Capture the cell that displays the provided text and extract its (X, Y) central coordinate. 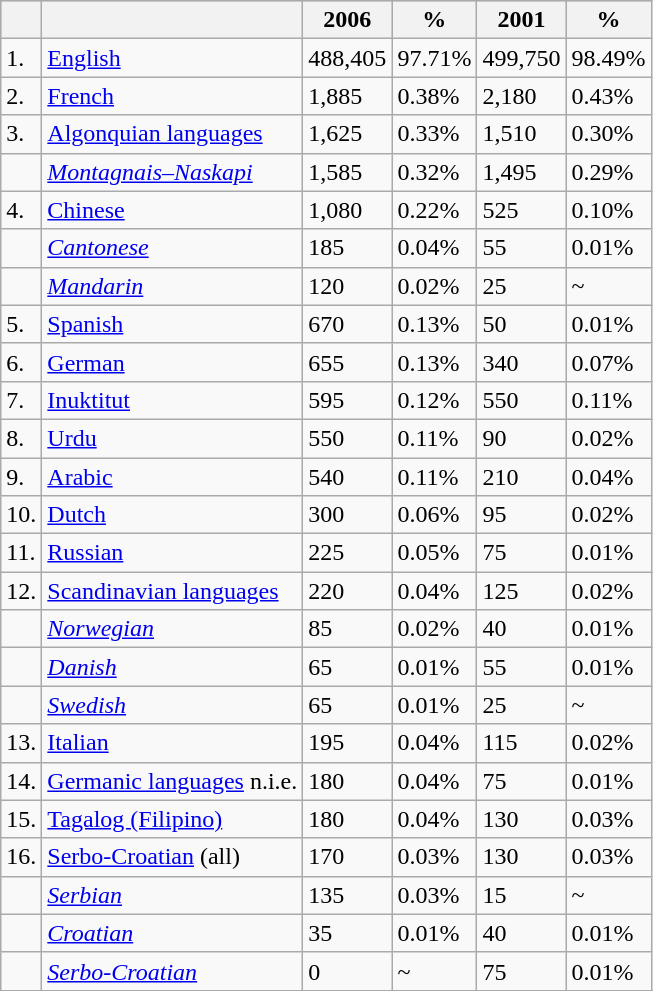
Chinese (172, 210)
0.33% (434, 134)
0.29% (608, 172)
Italian (172, 743)
0.06% (434, 515)
15. (22, 819)
1,625 (348, 134)
95 (522, 515)
Croatian (172, 933)
16. (22, 857)
10. (22, 515)
Mandarin (172, 286)
0.43% (608, 96)
499,750 (522, 58)
98.49% (608, 58)
488,405 (348, 58)
German (172, 362)
15 (522, 895)
Montagnais–Naskapi (172, 172)
4. (22, 210)
0.32% (434, 172)
2. (22, 96)
0 (348, 971)
300 (348, 515)
0.05% (434, 553)
220 (348, 591)
Tagalog (Filipino) (172, 819)
6. (22, 362)
3. (22, 134)
Russian (172, 553)
97.71% (434, 58)
Danish (172, 667)
540 (348, 477)
0.38% (434, 96)
195 (348, 743)
0.30% (608, 134)
English (172, 58)
7. (22, 400)
Cantonese (172, 248)
2001 (522, 20)
13. (22, 743)
125 (522, 591)
340 (522, 362)
135 (348, 895)
Germanic languages n.i.e. (172, 781)
0.12% (434, 400)
11. (22, 553)
525 (522, 210)
Serbo-Croatian (172, 971)
655 (348, 362)
Spanish (172, 324)
1,080 (348, 210)
50 (522, 324)
120 (348, 286)
Swedish (172, 705)
210 (522, 477)
185 (348, 248)
12. (22, 591)
1,585 (348, 172)
0.22% (434, 210)
225 (348, 553)
Urdu (172, 438)
1,510 (522, 134)
35 (348, 933)
0.10% (608, 210)
670 (348, 324)
85 (348, 629)
Serbo-Croatian (all) (172, 857)
2006 (348, 20)
Scandinavian languages (172, 591)
Dutch (172, 515)
1,495 (522, 172)
90 (522, 438)
14. (22, 781)
170 (348, 857)
2,180 (522, 96)
Algonquian languages (172, 134)
115 (522, 743)
Norwegian (172, 629)
Arabic (172, 477)
1,885 (348, 96)
8. (22, 438)
0.07% (608, 362)
595 (348, 400)
French (172, 96)
9. (22, 477)
Inuktitut (172, 400)
5. (22, 324)
Serbian (172, 895)
1. (22, 58)
